Scan for the cell matching the given text and deliver its (x, y) coordinate at center. 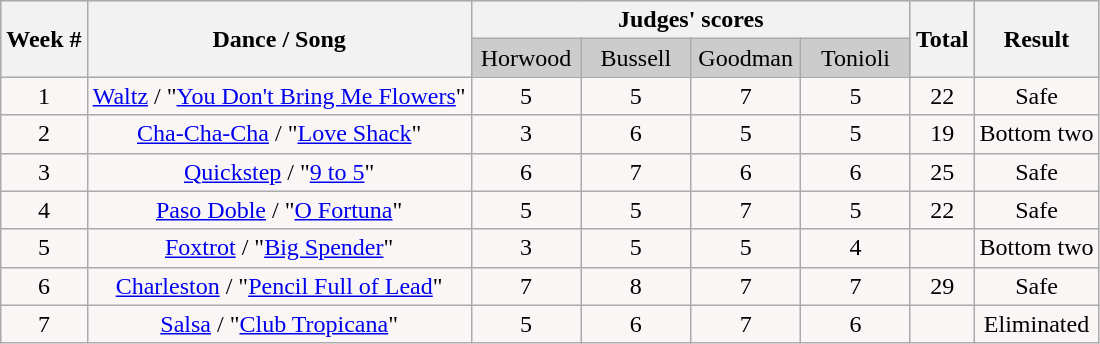
25 (942, 172)
Total (942, 39)
19 (942, 134)
2 (44, 134)
Goodman (746, 58)
Cha-Cha-Cha / "Love Shack" (279, 134)
Bussell (636, 58)
Horwood (526, 58)
Waltz / "You Don't Bring Me Flowers" (279, 96)
Dance / Song (279, 39)
Salsa / "Club Tropicana" (279, 324)
Judges' scores (690, 20)
Quickstep / "9 to 5" (279, 172)
Eliminated (1036, 324)
Result (1036, 39)
Week # (44, 39)
Tonioli (856, 58)
8 (636, 286)
Paso Doble / "O Fortuna" (279, 210)
Charleston / "Pencil Full of Lead" (279, 286)
29 (942, 286)
1 (44, 96)
Foxtrot / "Big Spender" (279, 248)
